Return the [X, Y] coordinate for the center point of the cell that contains the specified text.  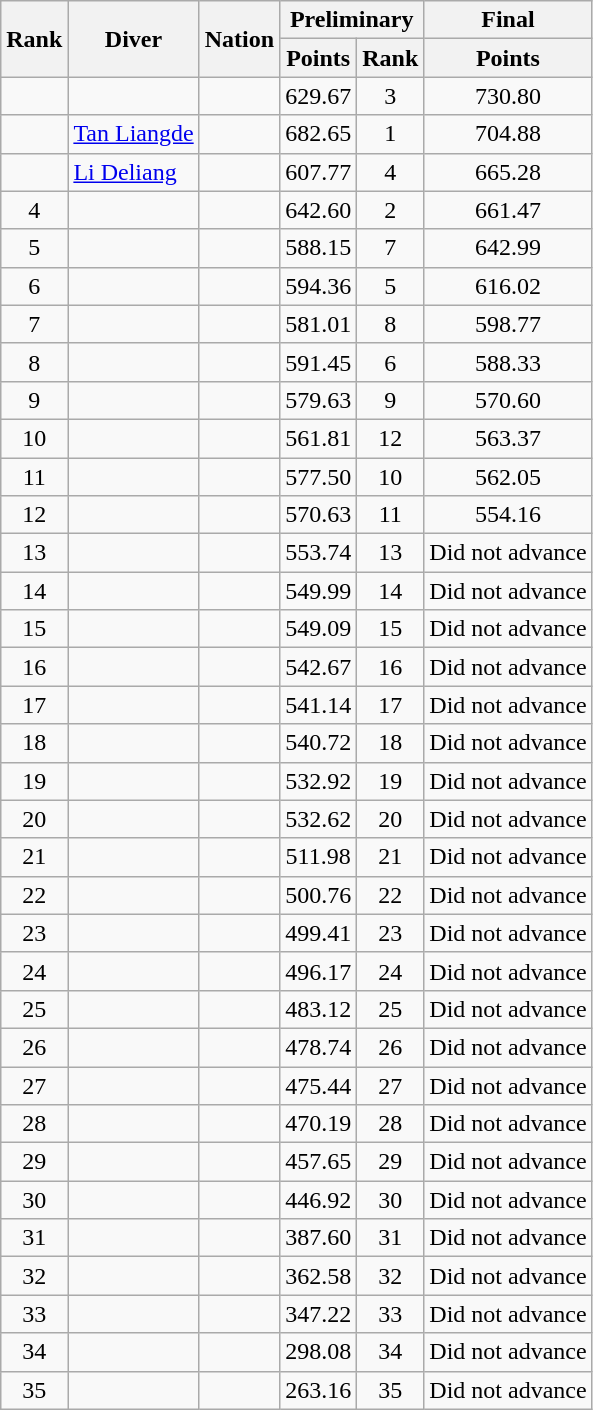
665.28 [508, 172]
483.12 [318, 1009]
298.08 [318, 1352]
598.77 [508, 324]
577.50 [318, 477]
594.36 [318, 286]
561.81 [318, 438]
642.60 [318, 210]
Preliminary [352, 20]
570.60 [508, 400]
263.16 [318, 1390]
470.19 [318, 1124]
562.05 [508, 477]
511.98 [318, 857]
457.65 [318, 1162]
347.22 [318, 1314]
553.74 [318, 553]
581.01 [318, 324]
588.33 [508, 362]
616.02 [508, 286]
Diver [134, 39]
549.09 [318, 629]
532.92 [318, 781]
542.67 [318, 667]
3 [390, 96]
607.77 [318, 172]
730.80 [508, 96]
579.63 [318, 400]
540.72 [318, 743]
661.47 [508, 210]
2 [390, 210]
591.45 [318, 362]
500.76 [318, 895]
629.67 [318, 96]
Final [508, 20]
549.99 [318, 591]
387.60 [318, 1238]
563.37 [508, 438]
475.44 [318, 1085]
362.58 [318, 1276]
1 [390, 134]
446.92 [318, 1200]
682.65 [318, 134]
588.15 [318, 248]
496.17 [318, 971]
Tan Liangde [134, 134]
532.62 [318, 819]
Nation [239, 39]
478.74 [318, 1047]
570.63 [318, 515]
704.88 [508, 134]
541.14 [318, 705]
554.16 [508, 515]
Li Deliang [134, 172]
499.41 [318, 933]
642.99 [508, 248]
